Scan for the cell matching the given text and deliver its [X, Y] coordinate at center. 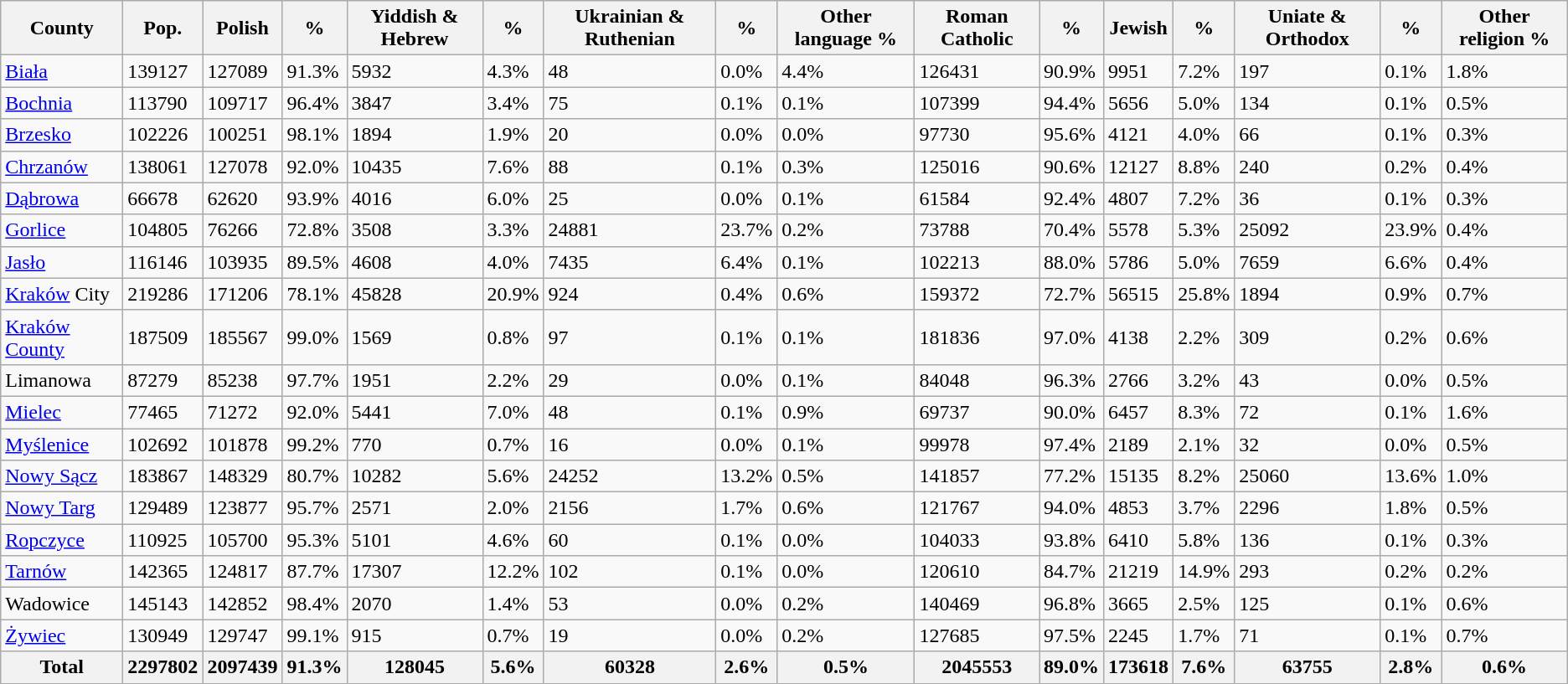
2245 [1139, 635]
7435 [630, 262]
770 [415, 445]
96.4% [315, 103]
60328 [630, 667]
98.1% [315, 135]
5.8% [1204, 540]
924 [630, 294]
69737 [977, 412]
Jewish [1139, 28]
Żywiec [62, 635]
2045553 [977, 667]
9951 [1139, 71]
21219 [1139, 572]
915 [415, 635]
121767 [977, 508]
84048 [977, 380]
127078 [243, 167]
25 [630, 198]
77465 [162, 412]
Kraków City [62, 294]
Dąbrowa [62, 198]
2.0% [513, 508]
Chrzanów [62, 167]
8.8% [1204, 167]
4853 [1139, 508]
70.4% [1072, 230]
3847 [415, 103]
20.9% [513, 294]
97.0% [1072, 337]
8.3% [1204, 412]
4.6% [513, 540]
6.0% [513, 198]
145143 [162, 604]
6.4% [747, 262]
110925 [162, 540]
13.2% [747, 476]
2296 [1308, 508]
1.4% [513, 604]
97730 [977, 135]
15135 [1139, 476]
13.6% [1411, 476]
53 [630, 604]
4138 [1139, 337]
75 [630, 103]
2.5% [1204, 604]
Limanowa [62, 380]
24881 [630, 230]
93.9% [315, 198]
8.2% [1204, 476]
Myślenice [62, 445]
63755 [1308, 667]
99.0% [315, 337]
141857 [977, 476]
5932 [415, 71]
66678 [162, 198]
2766 [1139, 380]
71 [1308, 635]
20 [630, 135]
Ropczyce [62, 540]
95.3% [315, 540]
90.9% [1072, 71]
56515 [1139, 294]
97.5% [1072, 635]
16 [630, 445]
90.0% [1072, 412]
12.2% [513, 572]
97.7% [315, 380]
3.7% [1204, 508]
197 [1308, 71]
130949 [162, 635]
77.2% [1072, 476]
129747 [243, 635]
125016 [977, 167]
89.0% [1072, 667]
3665 [1139, 604]
Biała [62, 71]
94.0% [1072, 508]
219286 [162, 294]
1.6% [1504, 412]
128045 [415, 667]
107399 [977, 103]
5786 [1139, 262]
98.4% [315, 604]
105700 [243, 540]
3.2% [1204, 380]
116146 [162, 262]
25060 [1308, 476]
6410 [1139, 540]
101878 [243, 445]
61584 [977, 198]
142852 [243, 604]
5101 [415, 540]
71272 [243, 412]
142365 [162, 572]
102213 [977, 262]
171206 [243, 294]
109717 [243, 103]
92.4% [1072, 198]
97 [630, 337]
72.7% [1072, 294]
129489 [162, 508]
10282 [415, 476]
293 [1308, 572]
23.9% [1411, 230]
17307 [415, 572]
185567 [243, 337]
Wadowice [62, 604]
2.8% [1411, 667]
96.3% [1072, 380]
7.0% [513, 412]
1569 [415, 337]
88.0% [1072, 262]
123877 [243, 508]
3508 [415, 230]
183867 [162, 476]
95.6% [1072, 135]
125 [1308, 604]
96.8% [1072, 604]
309 [1308, 337]
88 [630, 167]
6457 [1139, 412]
Nowy Targ [62, 508]
60 [630, 540]
2571 [415, 508]
99.1% [315, 635]
Brzesko [62, 135]
5656 [1139, 103]
97.4% [1072, 445]
66 [1308, 135]
23.7% [747, 230]
127089 [243, 71]
104805 [162, 230]
72 [1308, 412]
2.1% [1204, 445]
148329 [243, 476]
100251 [243, 135]
7659 [1308, 262]
134 [1308, 103]
Total [62, 667]
10435 [415, 167]
2156 [630, 508]
4121 [1139, 135]
187509 [162, 337]
2097439 [243, 667]
5578 [1139, 230]
19 [630, 635]
240 [1308, 167]
Pop. [162, 28]
102692 [162, 445]
159372 [977, 294]
78.1% [315, 294]
Nowy Sącz [62, 476]
25092 [1308, 230]
Roman Catholic [977, 28]
Yiddish & Hebrew [415, 28]
93.8% [1072, 540]
73788 [977, 230]
76266 [243, 230]
2.6% [747, 667]
Bochnia [62, 103]
84.7% [1072, 572]
138061 [162, 167]
Polish [243, 28]
126431 [977, 71]
102226 [162, 135]
Gorlice [62, 230]
36 [1308, 198]
43 [1308, 380]
94.4% [1072, 103]
140469 [977, 604]
181836 [977, 337]
90.6% [1072, 167]
32 [1308, 445]
104033 [977, 540]
4.4% [846, 71]
103935 [243, 262]
139127 [162, 71]
113790 [162, 103]
Mielec [62, 412]
2297802 [162, 667]
4016 [415, 198]
Kraków County [62, 337]
Uniate & Orthodox [1308, 28]
4.3% [513, 71]
29 [630, 380]
County [62, 28]
87279 [162, 380]
80.7% [315, 476]
5.3% [1204, 230]
1.9% [513, 135]
0.8% [513, 337]
62620 [243, 198]
4807 [1139, 198]
6.6% [1411, 262]
3.4% [513, 103]
1951 [415, 380]
2189 [1139, 445]
72.8% [315, 230]
173618 [1139, 667]
5441 [415, 412]
120610 [977, 572]
85238 [243, 380]
45828 [415, 294]
99978 [977, 445]
95.7% [315, 508]
1.0% [1504, 476]
Ukrainian & Ruthenian [630, 28]
124817 [243, 572]
12127 [1139, 167]
Other religion % [1504, 28]
2070 [415, 604]
3.3% [513, 230]
89.5% [315, 262]
136 [1308, 540]
Other language % [846, 28]
102 [630, 572]
25.8% [1204, 294]
127685 [977, 635]
87.7% [315, 572]
4608 [415, 262]
Jasło [62, 262]
Tarnów [62, 572]
99.2% [315, 445]
24252 [630, 476]
14.9% [1204, 572]
